Extract the (x, y) coordinate from the center of the cell holding the provided text.  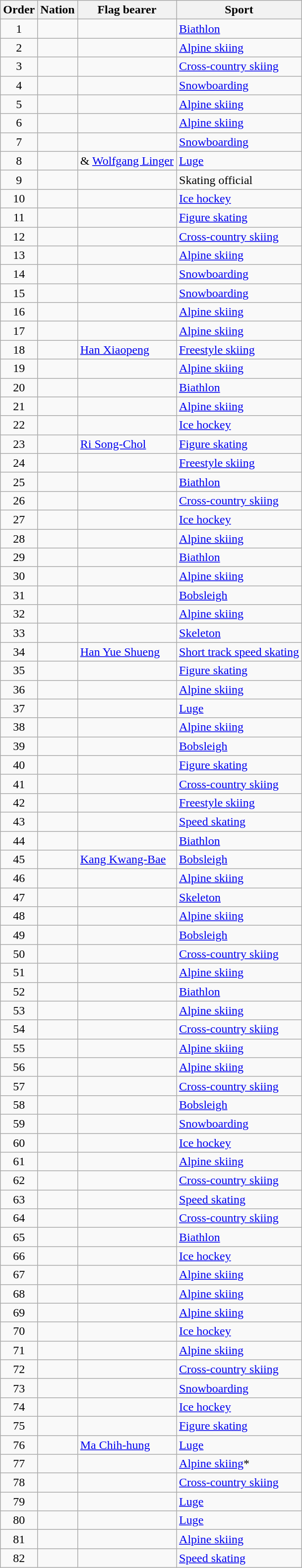
5 (19, 104)
31 (19, 595)
66 (19, 1256)
Nation (58, 10)
11 (19, 217)
16 (19, 312)
47 (19, 897)
69 (19, 1313)
33 (19, 633)
1 (19, 29)
32 (19, 614)
Han Xiaopeng (127, 350)
25 (19, 482)
45 (19, 860)
82 (19, 1558)
24 (19, 463)
19 (19, 369)
10 (19, 198)
74 (19, 1407)
Kang Kwang-Bae (127, 860)
64 (19, 1218)
55 (19, 1048)
Short track speed skating (239, 652)
65 (19, 1237)
& Wolfgang Linger (127, 161)
13 (19, 255)
14 (19, 274)
Alpine skiing* (239, 1464)
43 (19, 821)
56 (19, 1067)
73 (19, 1388)
3 (19, 66)
75 (19, 1426)
8 (19, 161)
54 (19, 1029)
78 (19, 1483)
77 (19, 1464)
38 (19, 727)
79 (19, 1502)
18 (19, 350)
30 (19, 576)
39 (19, 746)
36 (19, 690)
37 (19, 708)
71 (19, 1350)
34 (19, 652)
35 (19, 671)
23 (19, 444)
17 (19, 331)
49 (19, 935)
68 (19, 1294)
Skating official (239, 180)
6 (19, 123)
67 (19, 1275)
51 (19, 973)
Han Yue Shueng (127, 652)
58 (19, 1105)
26 (19, 501)
9 (19, 180)
28 (19, 538)
53 (19, 1010)
Flag bearer (127, 10)
Order (19, 10)
Sport (239, 10)
81 (19, 1539)
29 (19, 558)
42 (19, 803)
41 (19, 784)
15 (19, 293)
Ma Chih-hung (127, 1445)
52 (19, 992)
70 (19, 1331)
44 (19, 841)
72 (19, 1369)
61 (19, 1162)
2 (19, 48)
40 (19, 765)
80 (19, 1520)
4 (19, 85)
20 (19, 387)
21 (19, 406)
48 (19, 916)
62 (19, 1181)
27 (19, 519)
50 (19, 954)
59 (19, 1124)
63 (19, 1199)
7 (19, 142)
22 (19, 425)
46 (19, 878)
12 (19, 237)
Ri Song-Chol (127, 444)
57 (19, 1086)
76 (19, 1445)
60 (19, 1142)
